Detect which cell encompasses the target text, then output its (X, Y) center coordinate. 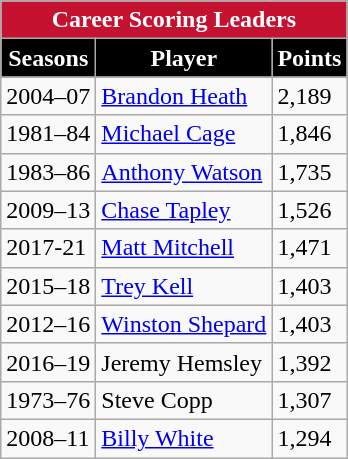
Anthony Watson (184, 172)
Seasons (48, 58)
1973–76 (48, 400)
Steve Copp (184, 400)
2012–16 (48, 324)
Michael Cage (184, 134)
Winston Shepard (184, 324)
Points (310, 58)
Career Scoring Leaders (174, 20)
2015–18 (48, 286)
1,735 (310, 172)
1,526 (310, 210)
Trey Kell (184, 286)
1,307 (310, 400)
2016–19 (48, 362)
2017-21 (48, 248)
1,846 (310, 134)
Chase Tapley (184, 210)
Player (184, 58)
1,294 (310, 438)
Jeremy Hemsley (184, 362)
Billy White (184, 438)
2008–11 (48, 438)
1,392 (310, 362)
Matt Mitchell (184, 248)
2,189 (310, 96)
1983–86 (48, 172)
1,471 (310, 248)
Brandon Heath (184, 96)
2004–07 (48, 96)
1981–84 (48, 134)
2009–13 (48, 210)
